Pinpoint the cell where the given text exists, returning its (X, Y) midpoint coordinate. 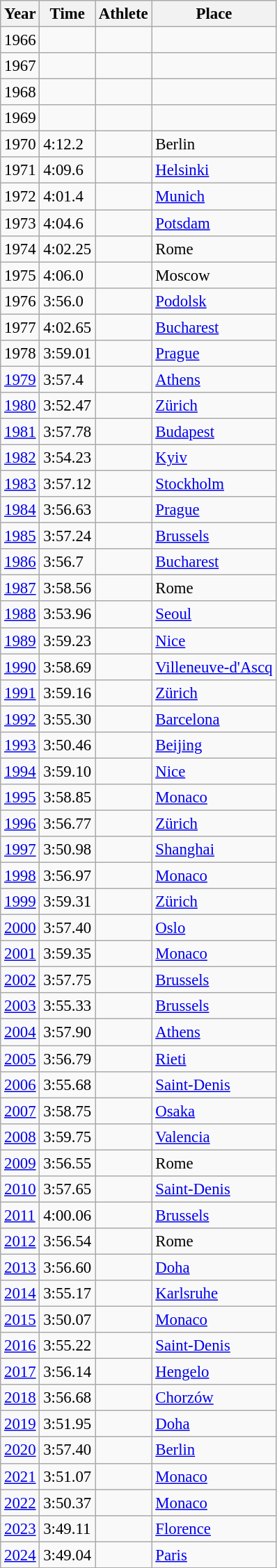
Seoul (214, 615)
2020 (20, 1451)
1991 (20, 693)
3:56.54 (68, 1241)
Budapest (214, 431)
Year (20, 14)
Time (68, 14)
1985 (20, 536)
1984 (20, 510)
1971 (20, 170)
Rieti (214, 1059)
1980 (20, 406)
3:56.97 (68, 876)
Chorzów (214, 1398)
3:49.04 (68, 1555)
3:56.63 (68, 510)
1973 (20, 223)
1989 (20, 641)
3:50.46 (68, 745)
2012 (20, 1241)
3:56.55 (68, 1163)
3:55.30 (68, 719)
4:04.6 (68, 223)
2018 (20, 1398)
1972 (20, 197)
3:57.78 (68, 431)
Shanghai (214, 850)
3:56.7 (68, 562)
1997 (20, 850)
2013 (20, 1267)
1968 (20, 92)
3:57.24 (68, 536)
2014 (20, 1294)
3:56.77 (68, 823)
1994 (20, 771)
2002 (20, 980)
Paris (214, 1555)
3:56.60 (68, 1267)
2009 (20, 1163)
3:59.31 (68, 902)
2023 (20, 1528)
1981 (20, 431)
1969 (20, 118)
3:54.23 (68, 458)
2005 (20, 1059)
3:58.56 (68, 588)
3:55.33 (68, 1007)
4:09.6 (68, 170)
3:59.10 (68, 771)
Barcelona (214, 719)
Osaka (214, 1111)
3:56.0 (68, 301)
1982 (20, 458)
2011 (20, 1215)
Potsdam (214, 223)
Place (214, 14)
2000 (20, 928)
1976 (20, 301)
1998 (20, 876)
Karlsruhe (214, 1294)
2003 (20, 1007)
3:59.35 (68, 954)
1990 (20, 667)
1999 (20, 902)
Helsinki (214, 170)
2021 (20, 1476)
3:51.07 (68, 1476)
1979 (20, 379)
3:52.47 (68, 406)
1975 (20, 275)
4:02.25 (68, 249)
2004 (20, 1032)
3:57.90 (68, 1032)
2001 (20, 954)
1974 (20, 249)
Podolsk (214, 301)
1978 (20, 354)
Hengelo (214, 1372)
4:06.0 (68, 275)
3:58.85 (68, 798)
1967 (20, 66)
Valencia (214, 1137)
2017 (20, 1372)
Oslo (214, 928)
3:55.22 (68, 1346)
3:58.69 (68, 667)
3:50.98 (68, 850)
3:55.17 (68, 1294)
2008 (20, 1137)
1993 (20, 745)
Kyiv (214, 458)
3:56.14 (68, 1372)
3:55.68 (68, 1084)
4:12.2 (68, 145)
4:01.4 (68, 197)
2006 (20, 1084)
1987 (20, 588)
Villeneuve-d'Ascq (214, 667)
3:51.95 (68, 1424)
2015 (20, 1320)
Moscow (214, 275)
3:59.16 (68, 693)
1983 (20, 484)
1977 (20, 327)
Athlete (122, 14)
1992 (20, 719)
1995 (20, 798)
Beijing (214, 745)
3:58.75 (68, 1111)
3:50.07 (68, 1320)
2007 (20, 1111)
3:56.79 (68, 1059)
3:59.01 (68, 354)
2010 (20, 1189)
1996 (20, 823)
1970 (20, 145)
3:49.11 (68, 1528)
Stockholm (214, 484)
3:59.75 (68, 1137)
1966 (20, 40)
Florence (214, 1528)
4:02.65 (68, 327)
Munich (214, 197)
2019 (20, 1424)
4:00.06 (68, 1215)
1986 (20, 562)
3:59.23 (68, 641)
3:50.37 (68, 1503)
2024 (20, 1555)
3:57.4 (68, 379)
2016 (20, 1346)
3:57.75 (68, 980)
2022 (20, 1503)
3:53.96 (68, 615)
3:57.65 (68, 1189)
1988 (20, 615)
3:56.68 (68, 1398)
3:57.12 (68, 484)
